Determine the (X, Y) coordinate at the center of the cell enclosing the given text.  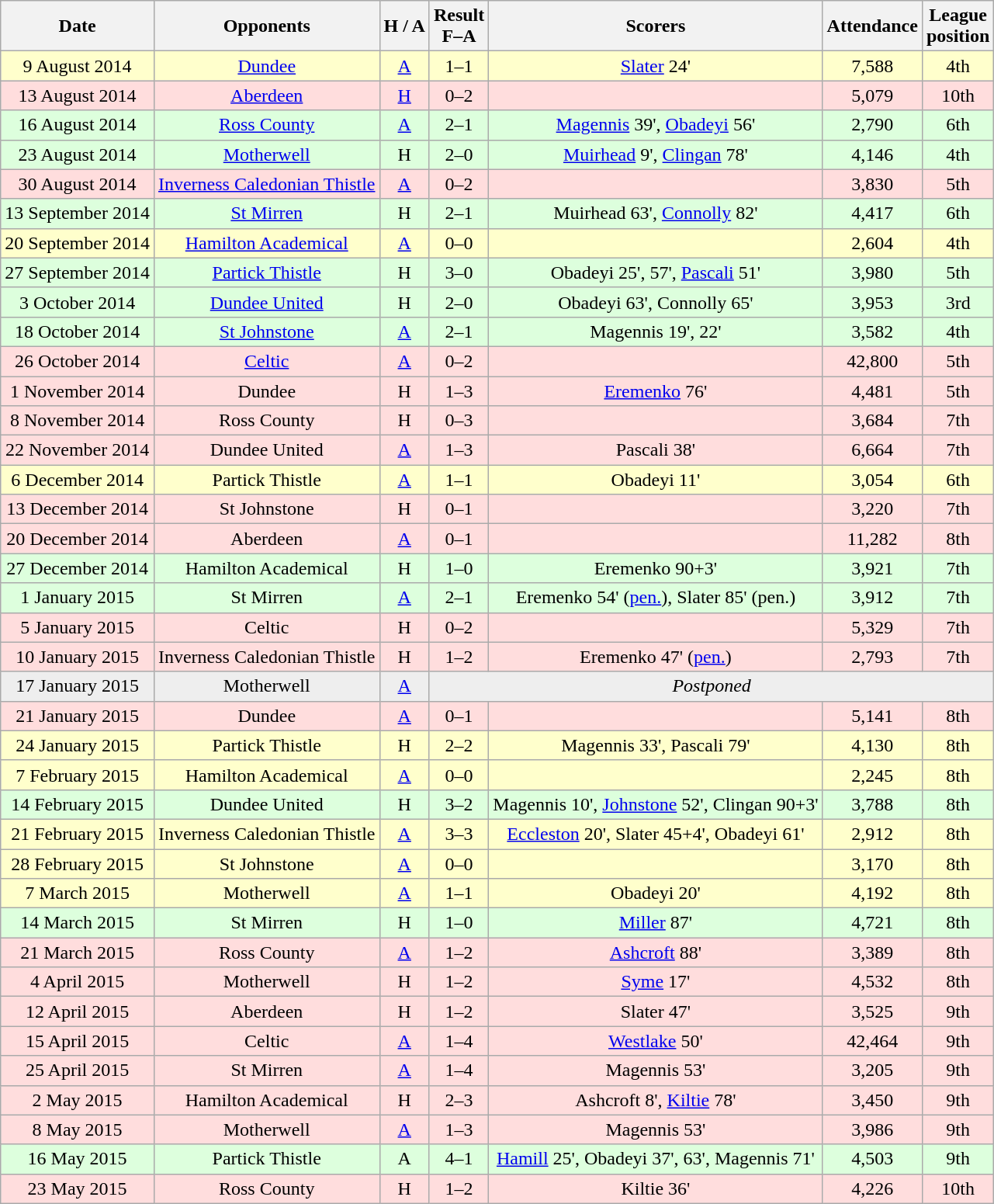
20 September 2014 (78, 243)
3–2 (459, 804)
21 March 2015 (78, 952)
14 February 2015 (78, 804)
Opponents (267, 26)
4,226 (872, 1188)
Magennis 19', 22' (656, 331)
Obadeyi 11' (656, 480)
ResultF–A (459, 26)
3,170 (872, 864)
4,721 (872, 923)
3,525 (872, 1011)
22 November 2014 (78, 450)
3,953 (872, 302)
7,588 (872, 66)
H / A (404, 26)
13 September 2014 (78, 213)
23 May 2015 (78, 1188)
4,532 (872, 982)
16 August 2014 (78, 125)
3,450 (872, 1100)
23 August 2014 (78, 154)
2,245 (872, 775)
3 October 2014 (78, 302)
42,464 (872, 1041)
2–2 (459, 745)
Scorers (656, 26)
27 December 2014 (78, 568)
Postponed (711, 686)
3,389 (872, 952)
28 February 2015 (78, 864)
7 February 2015 (78, 775)
4,481 (872, 390)
8 May 2015 (78, 1129)
5,329 (872, 627)
30 August 2014 (78, 184)
Date (78, 26)
Obadeyi 63', Connolly 65' (656, 302)
3,788 (872, 804)
21 January 2015 (78, 716)
3,054 (872, 480)
Pascali 38' (656, 450)
3,205 (872, 1070)
Muirhead 63', Connolly 82' (656, 213)
14 March 2015 (78, 923)
Eremenko 76' (656, 390)
13 December 2014 (78, 509)
Westlake 50' (656, 1041)
Attendance (872, 26)
15 April 2015 (78, 1041)
Miller 87' (656, 923)
5,141 (872, 716)
3,830 (872, 184)
Slater 47' (656, 1011)
Muirhead 9', Clingan 78' (656, 154)
4,503 (872, 1159)
3–3 (459, 834)
Obadeyi 20' (656, 893)
1 January 2015 (78, 598)
2,912 (872, 834)
3,980 (872, 272)
Hamill 25', Obadeyi 37', 63', Magennis 71' (656, 1159)
3–0 (459, 272)
20 December 2014 (78, 539)
26 October 2014 (78, 361)
4,130 (872, 745)
2,604 (872, 243)
1 November 2014 (78, 390)
25 April 2015 (78, 1070)
Magennis 33', Pascali 79' (656, 745)
2,790 (872, 125)
3rd (958, 302)
Eremenko 47' (pen.) (656, 657)
2–3 (459, 1100)
7 March 2015 (78, 893)
Eremenko 54' (pen.), Slater 85' (pen.) (656, 598)
5 January 2015 (78, 627)
Leagueposition (958, 26)
3,912 (872, 598)
3,921 (872, 568)
18 October 2014 (78, 331)
4,417 (872, 213)
Kiltie 36' (656, 1188)
Syme 17' (656, 982)
4 April 2015 (78, 982)
4,192 (872, 893)
Slater 24' (656, 66)
3,582 (872, 331)
4,146 (872, 154)
5,079 (872, 95)
6 December 2014 (78, 480)
3,684 (872, 421)
13 August 2014 (78, 95)
42,800 (872, 361)
9 August 2014 (78, 66)
27 September 2014 (78, 272)
Eccleston 20', Slater 45+4', Obadeyi 61' (656, 834)
Obadeyi 25', 57', Pascali 51' (656, 272)
4–1 (459, 1159)
Eremenko 90+3' (656, 568)
0–3 (459, 421)
3,220 (872, 509)
Ashcroft 88' (656, 952)
17 January 2015 (78, 686)
2,793 (872, 657)
10 January 2015 (78, 657)
Magennis 10', Johnstone 52', Clingan 90+3' (656, 804)
21 February 2015 (78, 834)
Ashcroft 8', Kiltie 78' (656, 1100)
12 April 2015 (78, 1011)
Magennis 39', Obadeyi 56' (656, 125)
24 January 2015 (78, 745)
16 May 2015 (78, 1159)
2 May 2015 (78, 1100)
8 November 2014 (78, 421)
6,664 (872, 450)
3,986 (872, 1129)
11,282 (872, 539)
